Return (X, Y) of the center of cell containing provided text 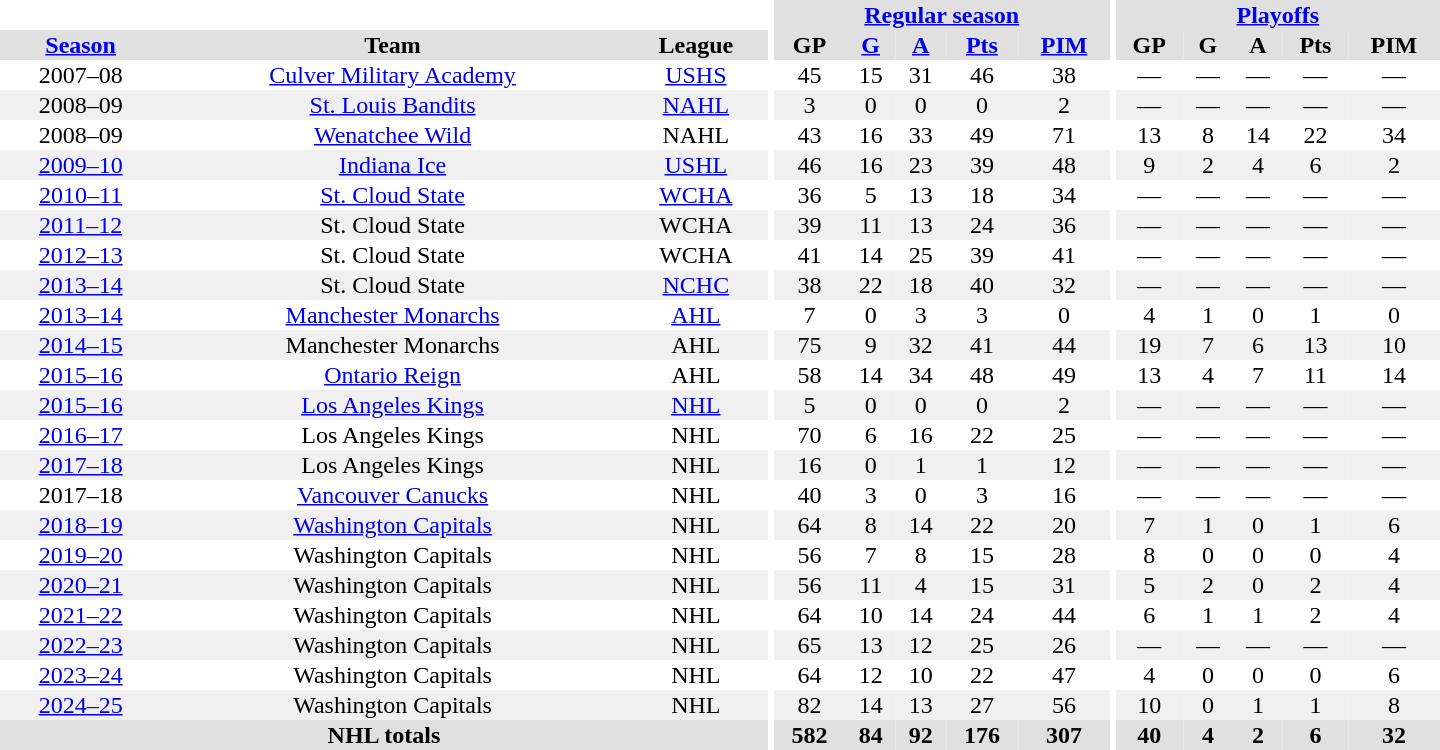
19 (1150, 345)
St. Louis Bandits (392, 105)
23 (921, 165)
Ontario Reign (392, 375)
47 (1064, 675)
45 (809, 75)
2012–13 (80, 255)
27 (982, 705)
2009–10 (80, 165)
2021–22 (80, 615)
Team (392, 45)
NHL totals (384, 735)
Season (80, 45)
43 (809, 135)
582 (809, 735)
33 (921, 135)
75 (809, 345)
2024–25 (80, 705)
2023–24 (80, 675)
2022–23 (80, 645)
20 (1064, 525)
Playoffs (1278, 15)
Wenatchee Wild (392, 135)
92 (921, 735)
26 (1064, 645)
58 (809, 375)
USHS (696, 75)
84 (871, 735)
176 (982, 735)
2019–20 (80, 555)
71 (1064, 135)
2011–12 (80, 225)
League (696, 45)
Indiana Ice (392, 165)
USHL (696, 165)
307 (1064, 735)
2020–21 (80, 585)
70 (809, 435)
Regular season (942, 15)
82 (809, 705)
Vancouver Canucks (392, 495)
NCHC (696, 285)
Culver Military Academy (392, 75)
2007–08 (80, 75)
2010–11 (80, 195)
28 (1064, 555)
65 (809, 645)
2016–17 (80, 435)
2014–15 (80, 345)
2018–19 (80, 525)
